For the text-containing cell, return its midpoint in (x, y) coordinate format. 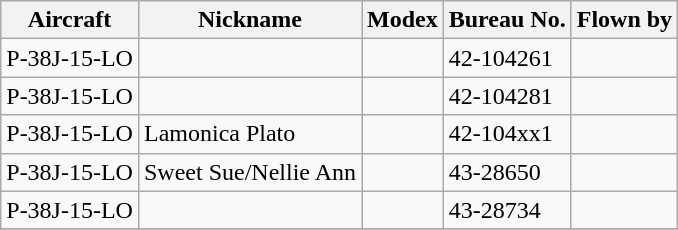
43-28734 (507, 210)
42-104281 (507, 96)
43-28650 (507, 172)
Modex (403, 20)
Flown by (624, 20)
Aircraft (70, 20)
Lamonica Plato (250, 134)
Bureau No. (507, 20)
42-104261 (507, 58)
42-104xx1 (507, 134)
Sweet Sue/Nellie Ann (250, 172)
Nickname (250, 20)
